Capture the cell that displays the provided text and extract its (x, y) central coordinate. 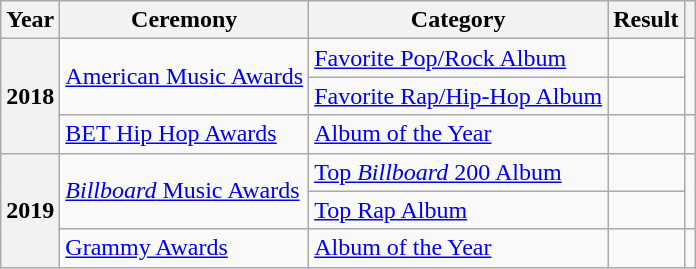
Top Billboard 200 Album (458, 172)
American Music Awards (184, 77)
Category (458, 20)
2018 (30, 96)
Favorite Pop/Rock Album (458, 58)
Result (646, 20)
Top Rap Album (458, 210)
2019 (30, 210)
Billboard Music Awards (184, 191)
BET Hip Hop Awards (184, 134)
Favorite Rap/Hip-Hop Album (458, 96)
Grammy Awards (184, 248)
Year (30, 20)
Ceremony (184, 20)
